Extract the (x, y) coordinate from the center of the cell holding the provided text.  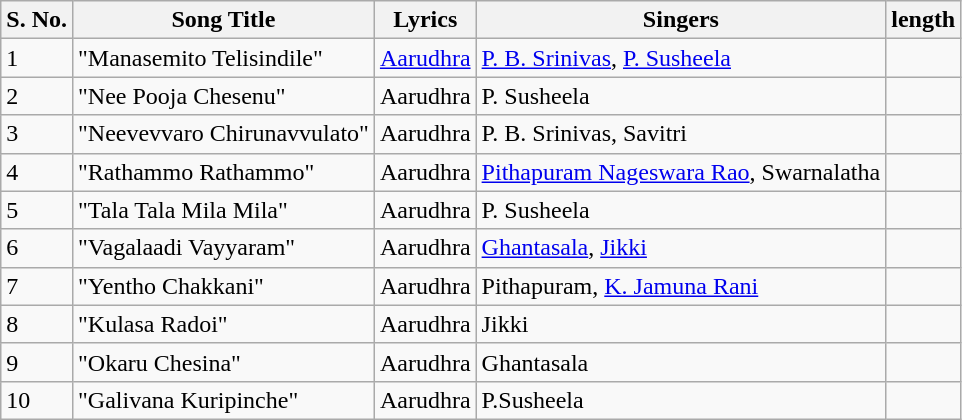
S. No. (37, 20)
Song Title (223, 20)
6 (37, 248)
Lyrics (425, 20)
"Kulasa Radoi" (223, 324)
Ghantasala, Jikki (681, 248)
"Okaru Chesina" (223, 362)
Singers (681, 20)
9 (37, 362)
4 (37, 172)
5 (37, 210)
Jikki (681, 324)
7 (37, 286)
"Vagalaadi Vayyaram" (223, 248)
Ghantasala (681, 362)
"Tala Tala Mila Mila" (223, 210)
"Neevevvaro Chirunavvulato" (223, 134)
length (924, 20)
P. B. Srinivas, Savitri (681, 134)
8 (37, 324)
2 (37, 96)
3 (37, 134)
"Galivana Kuripinche" (223, 400)
P. B. Srinivas, P. Susheela (681, 58)
Pithapuram, K. Jamuna Rani (681, 286)
"Manasemito Telisindile" (223, 58)
1 (37, 58)
"Rathammo Rathammo" (223, 172)
"Yentho Chakkani" (223, 286)
P.Susheela (681, 400)
10 (37, 400)
Pithapuram Nageswara Rao, Swarnalatha (681, 172)
"Nee Pooja Chesenu" (223, 96)
